Capture the cell that displays the provided text and extract its [X, Y] central coordinate. 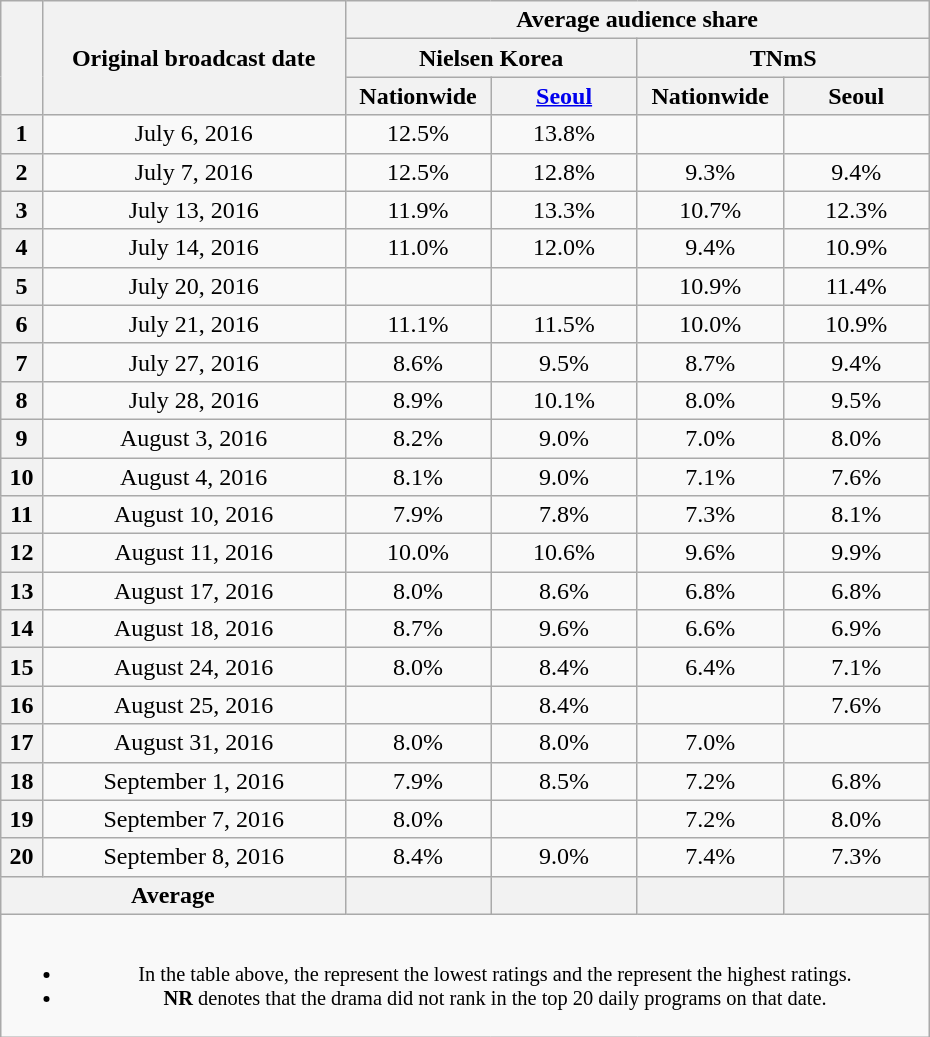
8.9% [418, 400]
10.6% [564, 553]
1 [22, 134]
11.0% [418, 248]
August 11, 2016 [194, 553]
August 24, 2016 [194, 667]
August 18, 2016 [194, 629]
July 27, 2016 [194, 362]
11.9% [418, 210]
July 21, 2016 [194, 324]
6.9% [856, 629]
18 [22, 781]
11.4% [856, 286]
12 [22, 553]
6 [22, 324]
September 7, 2016 [194, 819]
14 [22, 629]
Average audience share [637, 20]
7.8% [564, 515]
July 20, 2016 [194, 286]
4 [22, 248]
16 [22, 705]
11 [22, 515]
9.3% [710, 172]
8.5% [564, 781]
11.5% [564, 324]
15 [22, 667]
Nielsen Korea [491, 58]
July 6, 2016 [194, 134]
17 [22, 743]
TNmS [783, 58]
August 10, 2016 [194, 515]
7.4% [710, 857]
July 13, 2016 [194, 210]
Average [173, 895]
August 25, 2016 [194, 705]
July 28, 2016 [194, 400]
August 31, 2016 [194, 743]
September 8, 2016 [194, 857]
12.8% [564, 172]
12.0% [564, 248]
8.2% [418, 438]
10 [22, 477]
12.3% [856, 210]
20 [22, 857]
2 [22, 172]
7 [22, 362]
10.7% [710, 210]
13 [22, 591]
August 4, 2016 [194, 477]
6.6% [710, 629]
13.8% [564, 134]
9.9% [856, 553]
August 17, 2016 [194, 591]
5 [22, 286]
August 3, 2016 [194, 438]
Original broadcast date [194, 58]
9 [22, 438]
3 [22, 210]
13.3% [564, 210]
6.4% [710, 667]
19 [22, 819]
11.1% [418, 324]
July 7, 2016 [194, 172]
8 [22, 400]
July 14, 2016 [194, 248]
September 1, 2016 [194, 781]
10.1% [564, 400]
